Identify which cell holds the provided text, then report its [X, Y] central coordinate. 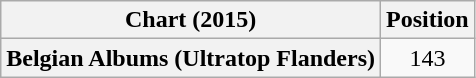
Chart (2015) [191, 20]
Position [428, 20]
143 [428, 58]
Belgian Albums (Ultratop Flanders) [191, 58]
